Return the [x, y] coordinate for the center point of the cell that contains the specified text.  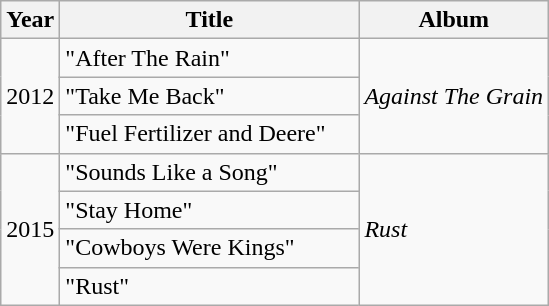
"Take Me Back" [210, 96]
"Sounds Like a Song" [210, 172]
Against The Grain [454, 96]
Album [454, 20]
"Fuel Fertilizer and Deere" [210, 134]
"Cowboys Were Kings" [210, 248]
Title [210, 20]
Year [30, 20]
2012 [30, 96]
Rust [454, 229]
2015 [30, 229]
"Rust" [210, 286]
"Stay Home" [210, 210]
"After The Rain" [210, 58]
